Return [X, Y] of the center of cell containing provided text 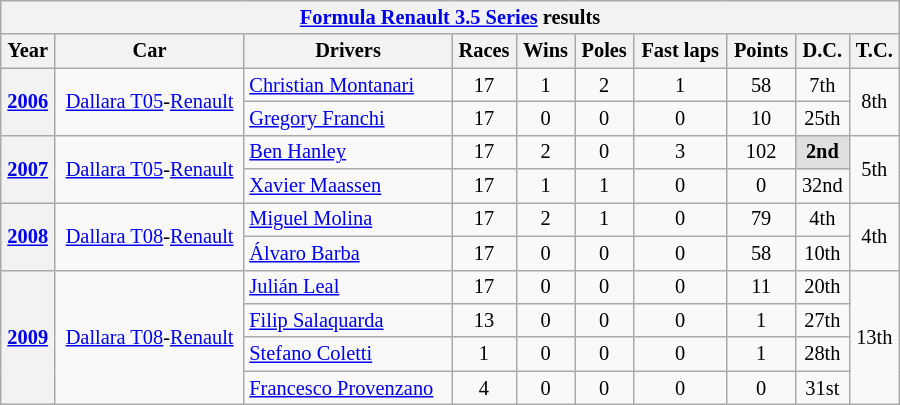
Drivers [348, 51]
Car [150, 51]
Julián Leal [348, 287]
32nd [822, 186]
27th [822, 320]
31st [822, 388]
13 [484, 320]
4 [484, 388]
Races [484, 51]
102 [761, 152]
8th [874, 102]
Points [761, 51]
79 [761, 219]
28th [822, 354]
2007 [28, 168]
11 [761, 287]
Francesco Provenzano [348, 388]
T.C. [874, 51]
Wins [545, 51]
Year [28, 51]
Christian Montanari [348, 85]
10th [822, 253]
20th [822, 287]
2006 [28, 102]
5th [874, 168]
Xavier Maassen [348, 186]
D.C. [822, 51]
Fast laps [680, 51]
Álvaro Barba [348, 253]
2008 [28, 236]
2nd [822, 152]
Filip Salaquarda [348, 320]
Formula Renault 3.5 Series results [450, 17]
13th [874, 338]
3 [680, 152]
25th [822, 118]
Gregory Franchi [348, 118]
2009 [28, 338]
Miguel Molina [348, 219]
Ben Hanley [348, 152]
Stefano Coletti [348, 354]
7th [822, 85]
10 [761, 118]
Poles [604, 51]
